Determine the [X, Y] coordinate at the center of the cell enclosing the given text.  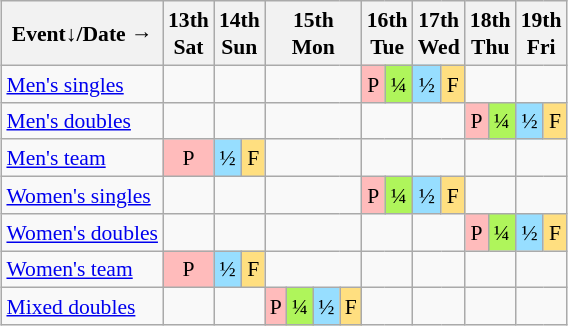
15thMon [314, 33]
Women's team [82, 268]
Mixed doubles [82, 306]
Women's singles [82, 194]
19thFri [542, 33]
13thSat [188, 33]
Men's doubles [82, 120]
Women's doubles [82, 232]
17thWed [439, 33]
14thSun [240, 33]
16thTue [388, 33]
Men's team [82, 158]
Event↓/Date → [82, 33]
18thThu [490, 33]
Men's singles [82, 84]
